Extract the [X, Y] coordinate from the center of the cell holding the provided text.  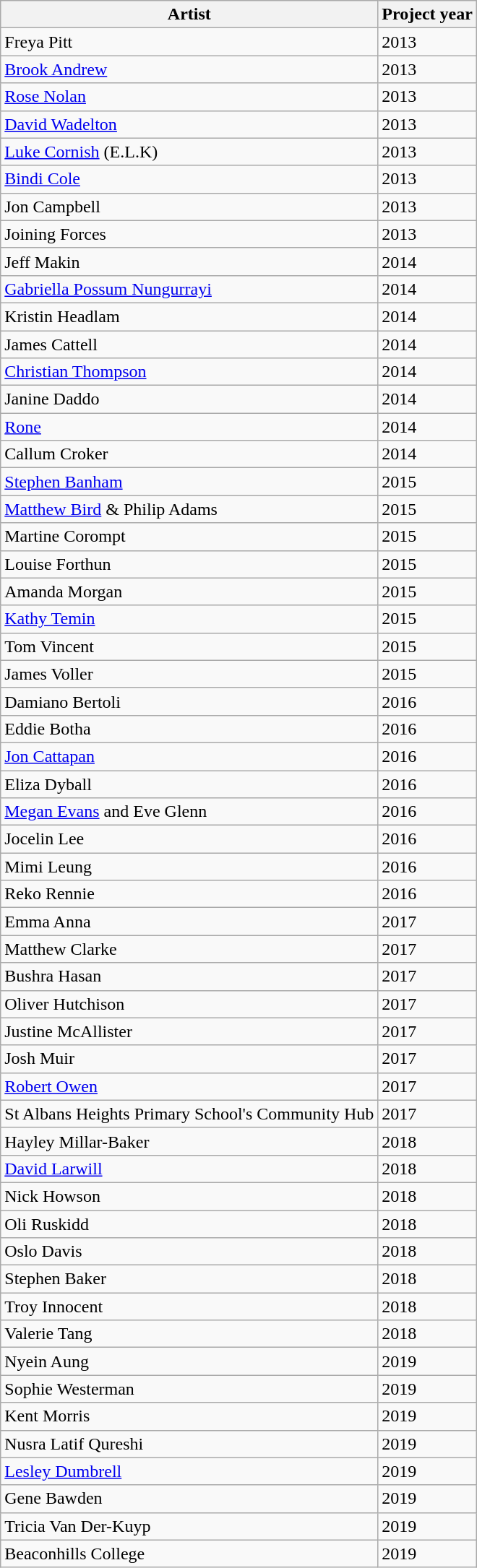
Artist [189, 14]
Emma Anna [189, 922]
Kent Morris [189, 1416]
Mimi Leung [189, 867]
Jocelin Lee [189, 839]
David Wadelton [189, 124]
Project year [428, 14]
Jeff Makin [189, 261]
Robert Owen [189, 1086]
Janine Daddo [189, 399]
Eddie Botha [189, 729]
St Albans Heights Primary School's Community Hub [189, 1114]
Joining Forces [189, 234]
Megan Evans and Eve Glenn [189, 812]
Brook Andrew [189, 69]
Hayley Millar-Baker [189, 1141]
Nyein Aung [189, 1361]
Rone [189, 427]
Beaconhills College [189, 1554]
Reko Rennie [189, 894]
Martine Corompt [189, 537]
Amanda Morgan [189, 592]
Eliza Dyball [189, 784]
Valerie Tang [189, 1334]
Gene Bawden [189, 1499]
David Larwill [189, 1169]
Oslo Davis [189, 1252]
Troy Innocent [189, 1307]
Rose Nolan [189, 97]
Damiano Bertoli [189, 701]
Jon Cattapan [189, 756]
Jon Campbell [189, 207]
Josh Muir [189, 1059]
Nick Howson [189, 1196]
Tom Vincent [189, 646]
Tricia Van Der-Kuyp [189, 1526]
Sophie Westerman [189, 1389]
Freya Pitt [189, 42]
Justine McAllister [189, 1031]
Stephen Banham [189, 482]
James Voller [189, 674]
Bushra Hasan [189, 976]
Kathy Temin [189, 619]
Christian Thompson [189, 372]
Nusra Latif Qureshi [189, 1444]
Oli Ruskidd [189, 1224]
Stephen Baker [189, 1279]
James Cattell [189, 345]
Luke Cornish (E.L.K) [189, 152]
Lesley Dumbrell [189, 1471]
Callum Croker [189, 454]
Kristin Headlam [189, 316]
Bindi Cole [189, 179]
Matthew Bird & Philip Adams [189, 509]
Gabriella Possum Nungurrayi [189, 289]
Louise Forthun [189, 564]
Oliver Hutchison [189, 1004]
Matthew Clarke [189, 949]
